Locate the cell with the specified text and output its (X, Y) center coordinate. 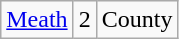
Meath (37, 20)
County (137, 20)
2 (84, 20)
